Scan for the cell matching the given text and deliver its [X, Y] coordinate at center. 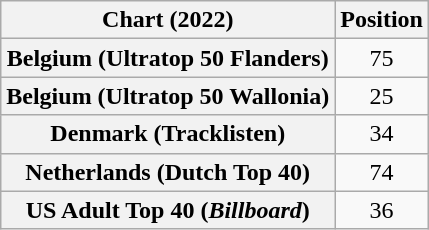
Belgium (Ultratop 50 Wallonia) [168, 96]
Chart (2022) [168, 20]
US Adult Top 40 (Billboard) [168, 210]
Denmark (Tracklisten) [168, 134]
36 [382, 210]
Belgium (Ultratop 50 Flanders) [168, 58]
75 [382, 58]
74 [382, 172]
Netherlands (Dutch Top 40) [168, 172]
34 [382, 134]
Position [382, 20]
25 [382, 96]
